Identify which cell holds the provided text, then report its [X, Y] central coordinate. 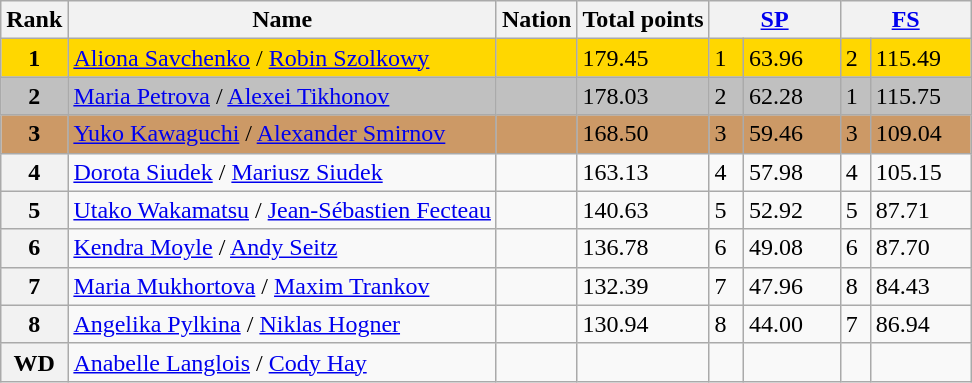
Anabelle Langlois / Cody Hay [282, 362]
130.94 [643, 324]
Nation [536, 20]
Aliona Savchenko / Robin Szolkowy [282, 58]
115.75 [920, 96]
FS [906, 20]
179.45 [643, 58]
Maria Mukhortova / Maxim Trankov [282, 286]
84.43 [920, 286]
168.50 [643, 134]
132.39 [643, 286]
87.70 [920, 248]
57.98 [792, 172]
86.94 [920, 324]
140.63 [643, 210]
62.28 [792, 96]
105.15 [920, 172]
87.71 [920, 210]
59.46 [792, 134]
Utako Wakamatsu / Jean-Sébastien Fecteau [282, 210]
44.00 [792, 324]
178.03 [643, 96]
WD [34, 362]
109.04 [920, 134]
49.08 [792, 248]
SP [774, 20]
52.92 [792, 210]
163.13 [643, 172]
Rank [34, 20]
Yuko Kawaguchi / Alexander Smirnov [282, 134]
Dorota Siudek / Mariusz Siudek [282, 172]
Name [282, 20]
136.78 [643, 248]
Total points [643, 20]
Kendra Moyle / Andy Seitz [282, 248]
47.96 [792, 286]
Maria Petrova / Alexei Tikhonov [282, 96]
63.96 [792, 58]
115.49 [920, 58]
Angelika Pylkina / Niklas Hogner [282, 324]
